For the text-containing cell, return its midpoint in [x, y] coordinate format. 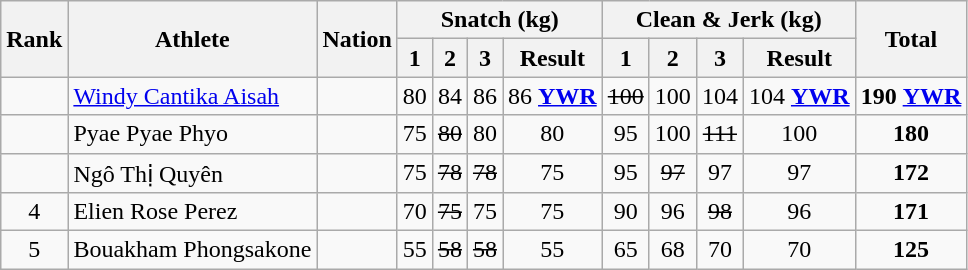
Elien Rose Perez [192, 212]
86 [484, 96]
190 YWR [911, 96]
104 [720, 96]
4 [34, 212]
98 [720, 212]
104 YWR [799, 96]
90 [626, 212]
65 [626, 250]
Athlete [192, 39]
Snatch (kg) [500, 20]
171 [911, 212]
180 [911, 134]
Ngô Thị Quyên [192, 173]
Clean & Jerk (kg) [728, 20]
Nation [357, 39]
Bouakham Phongsakone [192, 250]
Windy Cantika Aisah [192, 96]
5 [34, 250]
68 [672, 250]
Total [911, 39]
Pyae Pyae Phyo [192, 134]
172 [911, 173]
125 [911, 250]
86 YWR [552, 96]
Rank [34, 39]
111 [720, 134]
84 [450, 96]
